Capture the cell that displays the provided text and extract its (X, Y) central coordinate. 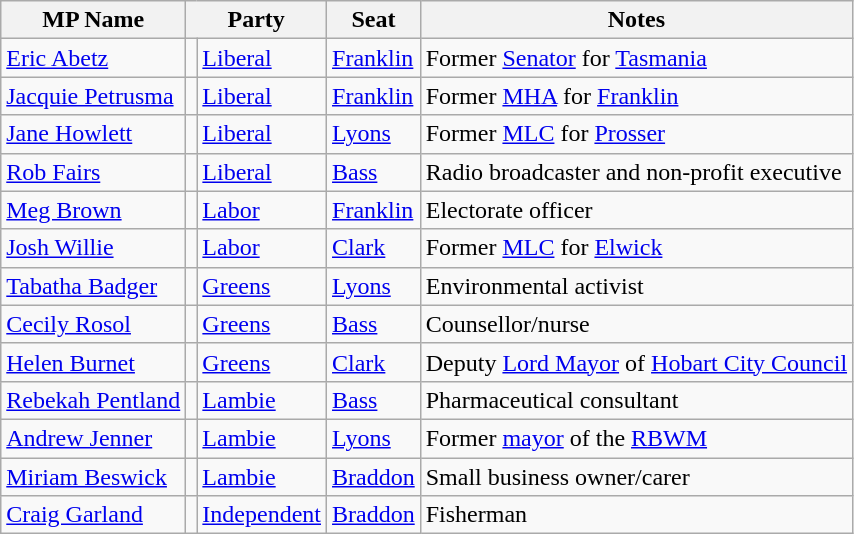
Former MLC for Elwick (636, 248)
Radio broadcaster and non-profit executive (636, 172)
Notes (636, 20)
Eric Abetz (94, 58)
Small business owner/carer (636, 477)
Party (256, 20)
Jacquie Petrusma (94, 96)
Electorate officer (636, 210)
Cecily Rosol (94, 324)
Rob Fairs (94, 172)
Counsellor/nurse (636, 324)
Tabatha Badger (94, 286)
MP Name (94, 20)
Rebekah Pentland (94, 400)
Seat (374, 20)
Pharmaceutical consultant (636, 400)
Meg Brown (94, 210)
Independent (262, 515)
Andrew Jenner (94, 438)
Jane Howlett (94, 134)
Deputy Lord Mayor of Hobart City Council (636, 362)
Josh Willie (94, 248)
Former Senator for Tasmania (636, 58)
Environmental activist (636, 286)
Miriam Beswick (94, 477)
Former MHA for Franklin (636, 96)
Craig Garland (94, 515)
Helen Burnet (94, 362)
Fisherman (636, 515)
Former MLC for Prosser (636, 134)
Former mayor of the RBWM (636, 438)
